Detect which cell encompasses the target text, then output its [x, y] center coordinate. 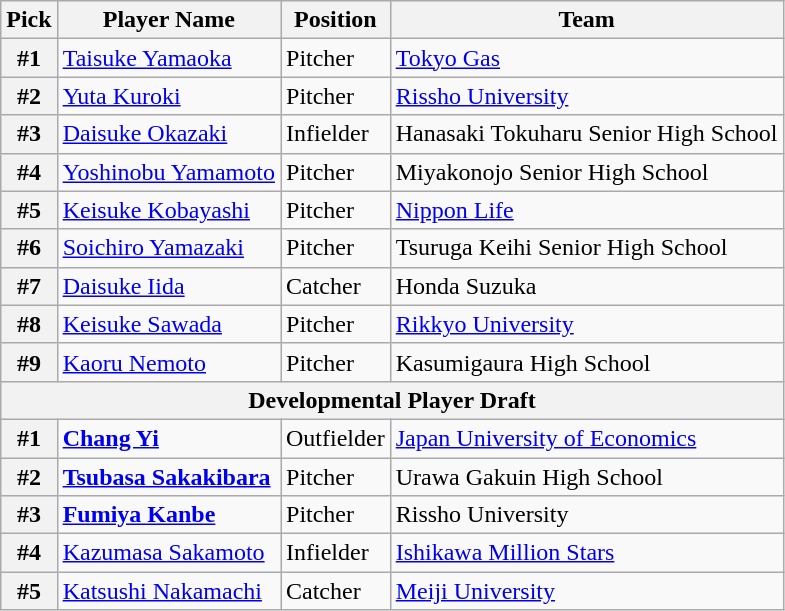
Hanasaki Tokuharu Senior High School [586, 134]
#7 [29, 286]
Nippon Life [586, 210]
Katsushi Nakamachi [168, 591]
Japan University of Economics [586, 438]
Position [335, 20]
Keisuke Sawada [168, 324]
Keisuke Kobayashi [168, 210]
Team [586, 20]
Miyakonojo Senior High School [586, 172]
Tsubasa Sakakibara [168, 477]
Pick [29, 20]
#8 [29, 324]
Chang Yi [168, 438]
Yoshinobu Yamamoto [168, 172]
Fumiya Kanbe [168, 515]
Player Name [168, 20]
Tsuruga Keihi Senior High School [586, 248]
Kazumasa Sakamoto [168, 553]
Daisuke Okazaki [168, 134]
Meiji University [586, 591]
Urawa Gakuin High School [586, 477]
Taisuke Yamaoka [168, 58]
Daisuke Iida [168, 286]
Honda Suzuka [586, 286]
Outfielder [335, 438]
Yuta Kuroki [168, 96]
#6 [29, 248]
Developmental Player Draft [392, 400]
Kasumigaura High School [586, 362]
Rikkyo University [586, 324]
Kaoru Nemoto [168, 362]
Tokyo Gas [586, 58]
Soichiro Yamazaki [168, 248]
#9 [29, 362]
Ishikawa Million Stars [586, 553]
